For the text-containing cell, return its midpoint in [X, Y] coordinate format. 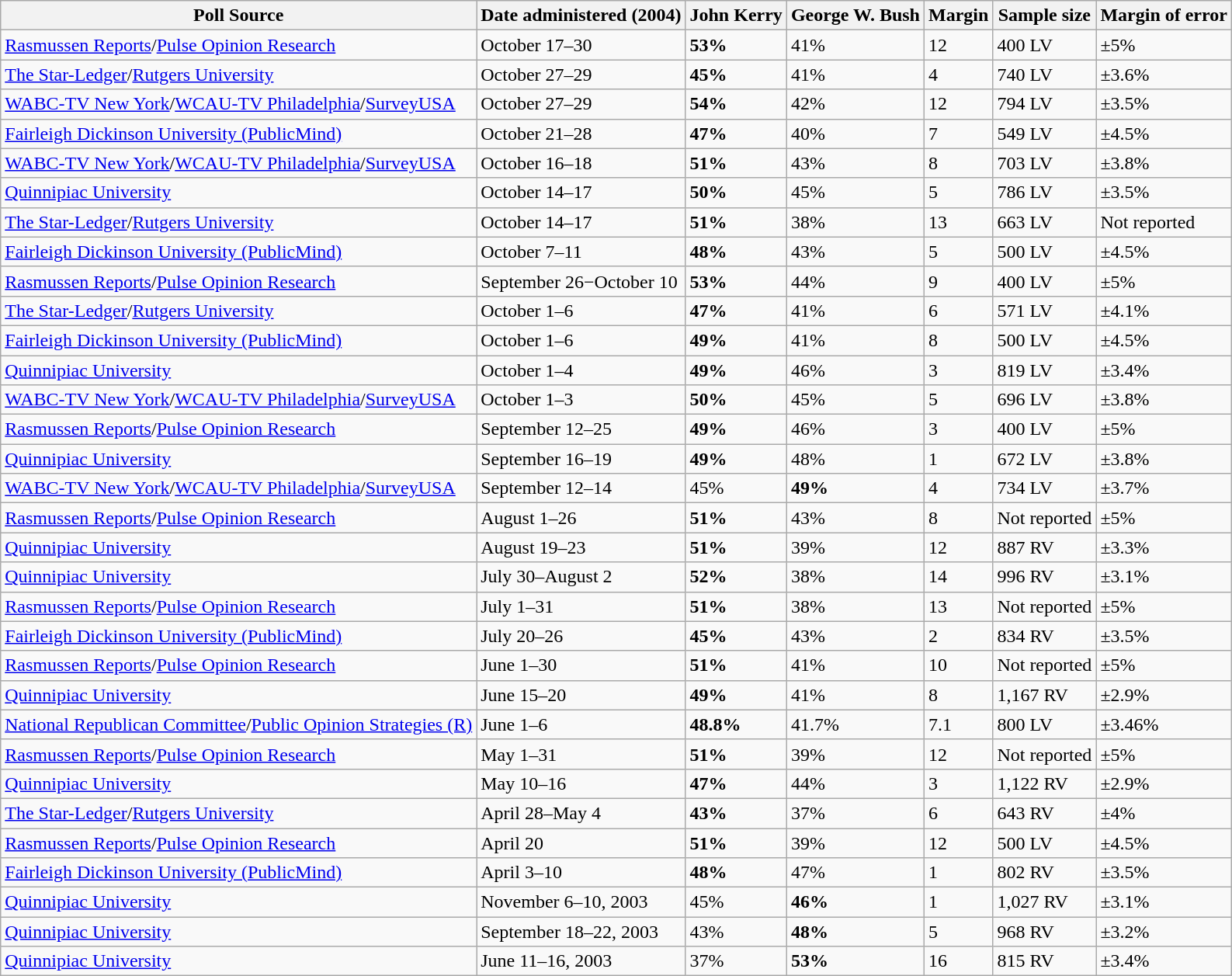
July 30–August 2 [581, 577]
October 7–11 [581, 252]
September 26−October 10 [581, 281]
July 20–26 [581, 636]
819 LV [1045, 370]
16 [958, 961]
42% [855, 104]
September 12–14 [581, 488]
52% [736, 577]
±3.6% [1164, 75]
1,027 RV [1045, 902]
±3.7% [1164, 488]
April 28–May 4 [581, 813]
June 1–30 [581, 665]
9 [958, 281]
786 LV [1045, 193]
John Kerry [736, 16]
7.1 [958, 724]
National Republican Committee/Public Opinion Strategies (R) [239, 724]
±3.3% [1164, 547]
June 1–6 [581, 724]
663 LV [1045, 222]
November 6–10, 2003 [581, 902]
2 [958, 636]
643 RV [1045, 813]
571 LV [1045, 311]
May 10–16 [581, 783]
May 1–31 [581, 754]
±4% [1164, 813]
June 11–16, 2003 [581, 961]
±3.2% [1164, 932]
14 [958, 577]
703 LV [1045, 163]
July 1–31 [581, 606]
834 RV [1045, 636]
815 RV [1045, 961]
George W. Bush [855, 16]
±3.46% [1164, 724]
800 LV [1045, 724]
Poll Source [239, 16]
Margin of error [1164, 16]
Date administered (2004) [581, 16]
August 1–26 [581, 518]
10 [958, 665]
48.8% [736, 724]
October 21–28 [581, 134]
June 15–20 [581, 695]
734 LV [1045, 488]
1,167 RV [1045, 695]
August 19–23 [581, 547]
September 16–19 [581, 459]
887 RV [1045, 547]
±4.1% [1164, 311]
41.7% [855, 724]
October 1–3 [581, 400]
54% [736, 104]
696 LV [1045, 400]
1,122 RV [1045, 783]
549 LV [1045, 134]
October 17–30 [581, 45]
802 RV [1045, 873]
672 LV [1045, 459]
794 LV [1045, 104]
April 3–10 [581, 873]
September 12–25 [581, 429]
740 LV [1045, 75]
October 16–18 [581, 163]
Margin [958, 16]
968 RV [1045, 932]
40% [855, 134]
7 [958, 134]
996 RV [1045, 577]
September 18–22, 2003 [581, 932]
Sample size [1045, 16]
April 20 [581, 842]
October 1–4 [581, 370]
